Scan for the cell matching the given text and deliver its [X, Y] coordinate at center. 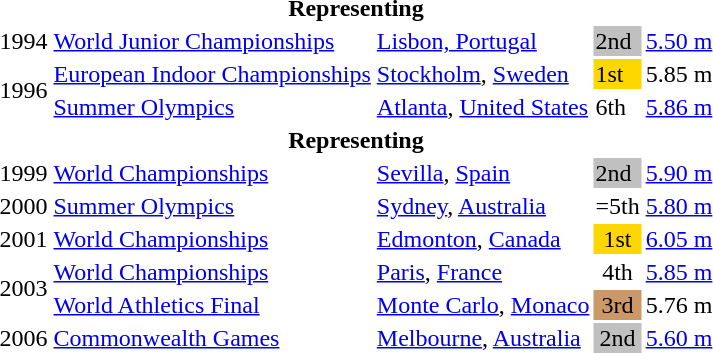
World Junior Championships [212, 41]
Sevilla, Spain [483, 173]
4th [618, 272]
World Athletics Final [212, 305]
Sydney, Australia [483, 206]
3rd [618, 305]
Lisbon, Portugal [483, 41]
Atlanta, United States [483, 107]
Commonwealth Games [212, 338]
Monte Carlo, Monaco [483, 305]
=5th [618, 206]
Melbourne, Australia [483, 338]
6th [618, 107]
Edmonton, Canada [483, 239]
European Indoor Championships [212, 74]
Paris, France [483, 272]
Stockholm, Sweden [483, 74]
